Provide the [X, Y] coordinate of the cell's center where the given text is located.  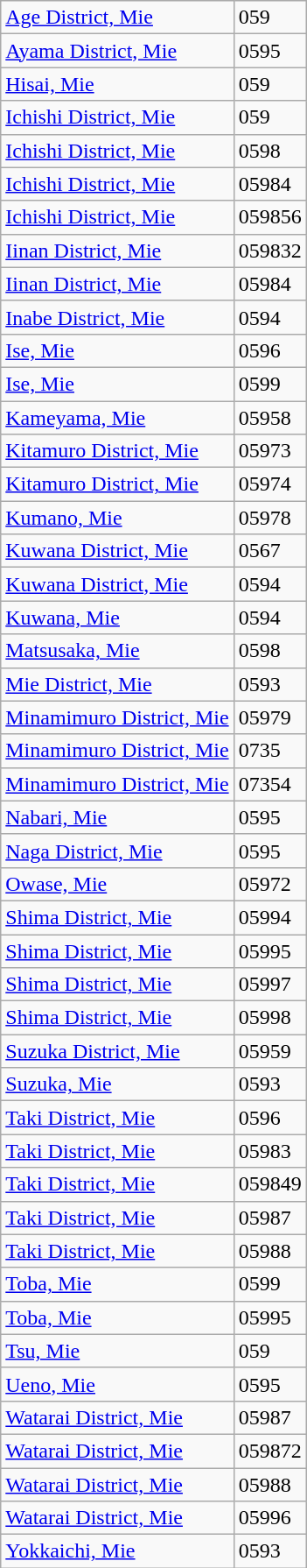
05979 [269, 717]
Inabe District, Mie [117, 317]
Tsu, Mie [117, 1351]
Owase, Mie [117, 884]
05996 [269, 1518]
Ueno, Mie [117, 1384]
05972 [269, 884]
05983 [269, 1151]
05978 [269, 518]
059872 [269, 1451]
05994 [269, 917]
059856 [269, 217]
059832 [269, 251]
Ayama District, Mie [117, 51]
05959 [269, 1051]
Hisai, Mie [117, 84]
Kumano, Mie [117, 518]
05973 [269, 451]
059849 [269, 1184]
Mie District, Mie [117, 684]
Kuwana, Mie [117, 618]
0735 [269, 751]
Suzuka, Mie [117, 1084]
Matsusaka, Mie [117, 651]
05998 [269, 1018]
Naga District, Mie [117, 851]
07354 [269, 784]
05974 [269, 484]
0567 [269, 551]
05958 [269, 418]
05997 [269, 985]
Yokkaichi, Mie [117, 1551]
Kameyama, Mie [117, 418]
Suzuka District, Mie [117, 1051]
Age District, Mie [117, 18]
Nabari, Mie [117, 817]
